Find where the given text appears and provide that cell's center as [x, y] coordinate. 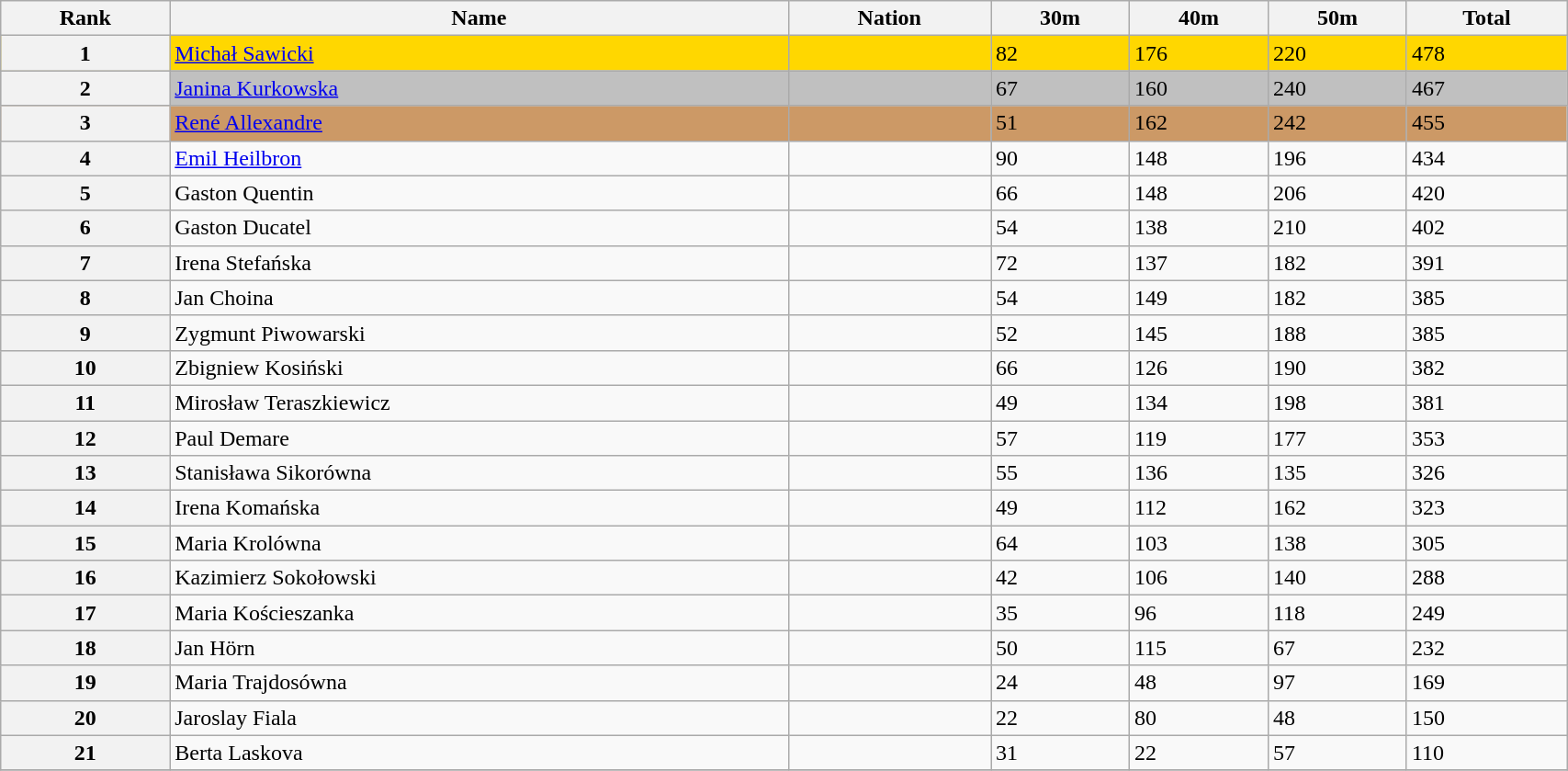
198 [1337, 403]
Michał Sawicki [479, 53]
52 [1060, 333]
Total [1486, 18]
115 [1198, 648]
Kazimierz Sokołowski [479, 578]
René Allexandre [479, 123]
Gaston Ducatel [479, 228]
382 [1486, 368]
420 [1486, 193]
55 [1060, 473]
97 [1337, 683]
9 [85, 333]
135 [1337, 473]
326 [1486, 473]
35 [1060, 613]
323 [1486, 508]
118 [1337, 613]
Mirosław Teraszkiewicz [479, 403]
Jan Choina [479, 298]
402 [1486, 228]
206 [1337, 193]
Emil Heilbron [479, 158]
12 [85, 438]
Nation [889, 18]
126 [1198, 368]
2 [85, 88]
Maria Kościeszanka [479, 613]
80 [1198, 718]
210 [1337, 228]
177 [1337, 438]
40m [1198, 18]
103 [1198, 543]
240 [1337, 88]
Janina Kurkowska [479, 88]
190 [1337, 368]
50 [1060, 648]
Jan Hörn [479, 648]
455 [1486, 123]
149 [1198, 298]
169 [1486, 683]
3 [85, 123]
13 [85, 473]
14 [85, 508]
18 [85, 648]
24 [1060, 683]
Gaston Quentin [479, 193]
391 [1486, 263]
478 [1486, 53]
10 [85, 368]
90 [1060, 158]
Zygmunt Piwowarski [479, 333]
Zbigniew Kosiński [479, 368]
Paul Demare [479, 438]
64 [1060, 543]
176 [1198, 53]
106 [1198, 578]
50m [1337, 18]
119 [1198, 438]
42 [1060, 578]
8 [85, 298]
242 [1337, 123]
381 [1486, 403]
160 [1198, 88]
220 [1337, 53]
Irena Komańska [479, 508]
5 [85, 193]
305 [1486, 543]
353 [1486, 438]
145 [1198, 333]
188 [1337, 333]
Stanisława Sikorówna [479, 473]
96 [1198, 613]
Rank [85, 18]
288 [1486, 578]
137 [1198, 263]
21 [85, 753]
16 [85, 578]
232 [1486, 648]
Maria Trajdosówna [479, 683]
Berta Laskova [479, 753]
72 [1060, 263]
136 [1198, 473]
31 [1060, 753]
51 [1060, 123]
Name [479, 18]
19 [85, 683]
140 [1337, 578]
134 [1198, 403]
20 [85, 718]
110 [1486, 753]
30m [1060, 18]
249 [1486, 613]
150 [1486, 718]
434 [1486, 158]
Irena Stefańska [479, 263]
11 [85, 403]
Maria Krolówna [479, 543]
15 [85, 543]
196 [1337, 158]
467 [1486, 88]
Jaroslay Fiala [479, 718]
82 [1060, 53]
4 [85, 158]
7 [85, 263]
17 [85, 613]
6 [85, 228]
112 [1198, 508]
1 [85, 53]
